Search for the cell housing the specified text and yield its [X, Y] center coordinate. 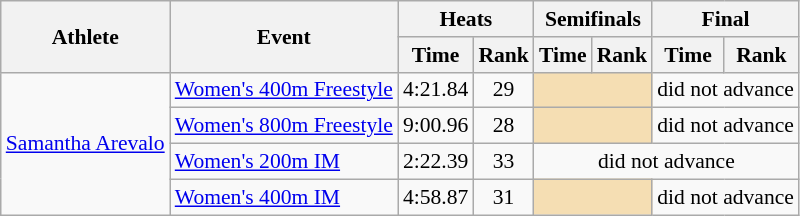
4:58.87 [436, 197]
Heats [466, 19]
Women's 800m Freestyle [284, 126]
Women's 400m IM [284, 197]
Semifinals [593, 19]
Samantha Arevalo [86, 143]
31 [504, 197]
Final [726, 19]
33 [504, 162]
9:00.96 [436, 126]
4:21.84 [436, 90]
Women's 400m Freestyle [284, 90]
29 [504, 90]
2:22.39 [436, 162]
Athlete [86, 36]
Event [284, 36]
Women's 200m IM [284, 162]
28 [504, 126]
